Locate the cell with the specified text and output its [x, y] center coordinate. 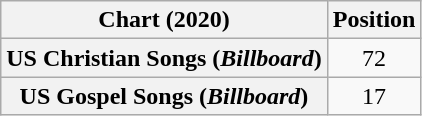
Position [374, 20]
US Gospel Songs (Billboard) [164, 96]
17 [374, 96]
US Christian Songs (Billboard) [164, 58]
72 [374, 58]
Chart (2020) [164, 20]
